Find where the given text appears and provide that cell's center as (X, Y) coordinate. 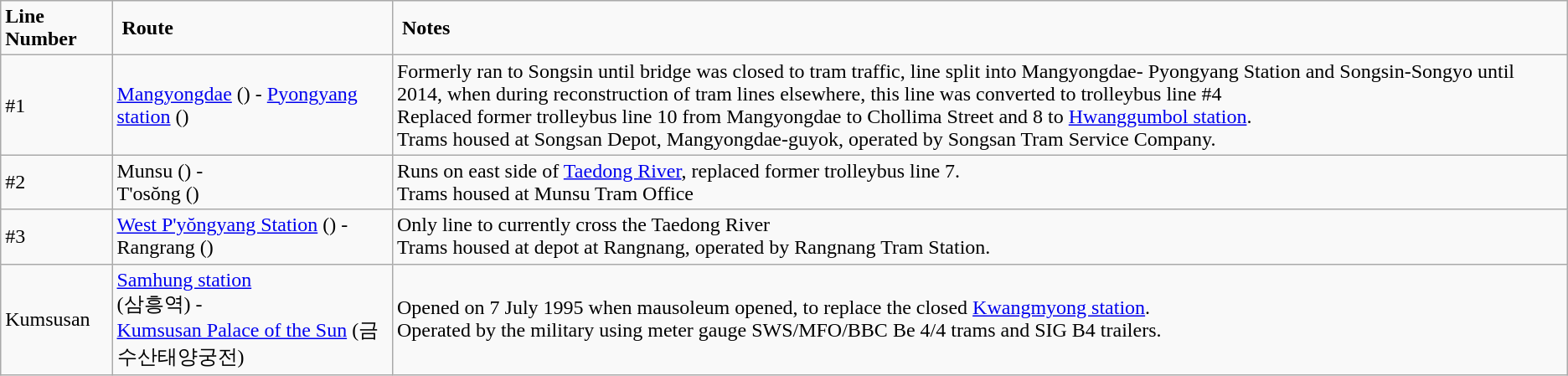
Samhung station(삼흥역) -Kumsusan Palace of the Sun (금수산태양궁전) (252, 320)
Mangyongdae () - Pyongyang station () (252, 106)
Route (252, 28)
Notes (980, 28)
#3 (57, 236)
West P'yŏngyang Station () -Rangrang () (252, 236)
Only line to currently cross the Taedong RiverTrams housed at depot at Rangnang, operated by Rangnang Tram Station. (980, 236)
Kumsusan (57, 320)
#2 (57, 183)
#1 (57, 106)
Runs on east side of Taedong River, replaced former trolleybus line 7.Trams housed at Munsu Tram Office (980, 183)
Munsu () -T'osŏng () (252, 183)
Line Number (57, 28)
